For the text-containing cell, return its midpoint in [x, y] coordinate format. 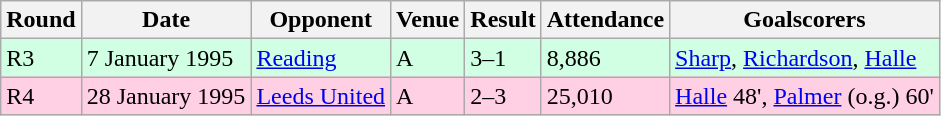
Round [41, 20]
Result [503, 20]
R3 [41, 58]
Attendance [605, 20]
7 January 1995 [166, 58]
8,886 [605, 58]
Reading [321, 58]
Opponent [321, 20]
R4 [41, 96]
Venue [428, 20]
Sharp, Richardson, Halle [805, 58]
Leeds United [321, 96]
Halle 48', Palmer (o.g.) 60' [805, 96]
Date [166, 20]
3–1 [503, 58]
Goalscorers [805, 20]
25,010 [605, 96]
2–3 [503, 96]
28 January 1995 [166, 96]
